Return the (X, Y) coordinate for the center point of the cell that contains the specified text.  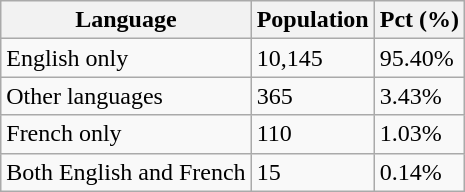
95.40% (419, 58)
Language (126, 20)
365 (312, 96)
Other languages (126, 96)
French only (126, 134)
15 (312, 172)
Population (312, 20)
English only (126, 58)
1.03% (419, 134)
110 (312, 134)
Both English and French (126, 172)
0.14% (419, 172)
10,145 (312, 58)
Pct (%) (419, 20)
3.43% (419, 96)
